Identify which cell holds the provided text, then report its (x, y) central coordinate. 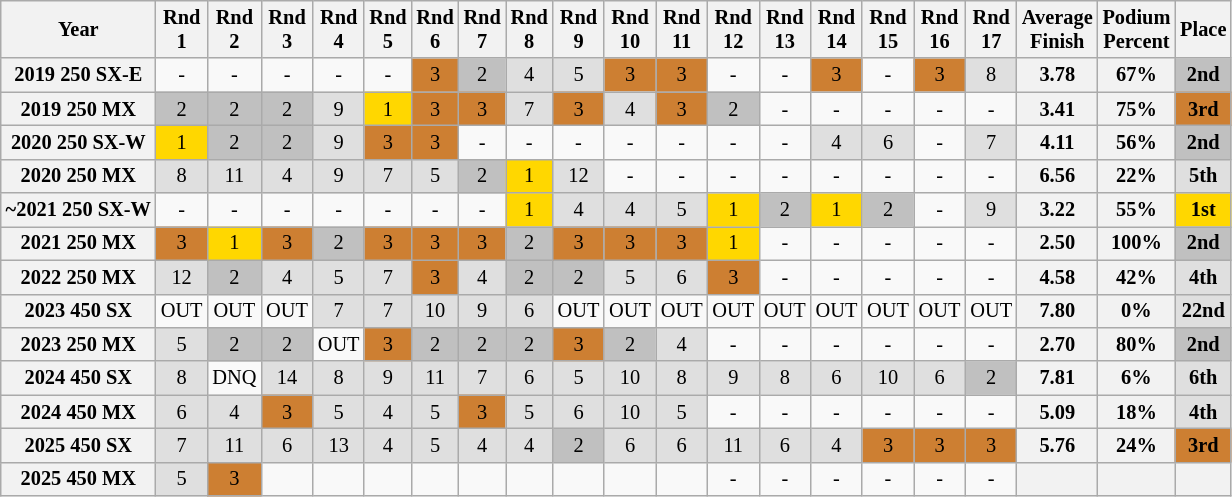
56% (1137, 142)
2023 250 MX (78, 344)
0% (1137, 311)
2021 250 MX (78, 243)
Rnd9 (579, 29)
Rnd6 (434, 29)
Rnd2 (234, 29)
2025 450 MX (78, 479)
2024 450 MX (78, 412)
6th (1203, 378)
3.22 (1058, 210)
AverageFinish (1058, 29)
55% (1137, 210)
22nd (1203, 311)
2025 450 SX (78, 445)
42% (1137, 277)
Rnd5 (388, 29)
Rnd1 (182, 29)
1st (1203, 210)
PodiumPercent (1137, 29)
Rnd4 (339, 29)
2020 250 MX (78, 176)
2.70 (1058, 344)
2019 250 MX (78, 109)
2019 250 SX-E (78, 75)
Rnd17 (991, 29)
2024 450 SX (78, 378)
4.58 (1058, 277)
Rnd13 (785, 29)
24% (1137, 445)
3.78 (1058, 75)
2022 250 MX (78, 277)
22% (1137, 176)
7.81 (1058, 378)
2023 450 SX (78, 311)
Year (78, 29)
67% (1137, 75)
2020 250 SX-W (78, 142)
Rnd15 (888, 29)
100% (1137, 243)
~2021 250 SX-W (78, 210)
75% (1137, 109)
Rnd8 (530, 29)
6% (1137, 378)
Rnd16 (940, 29)
18% (1137, 412)
Rnd11 (682, 29)
DNQ (234, 378)
Rnd14 (837, 29)
3.41 (1058, 109)
5th (1203, 176)
5.76 (1058, 445)
6.56 (1058, 176)
5.09 (1058, 412)
7.80 (1058, 311)
Rnd7 (482, 29)
Rnd3 (287, 29)
14 (287, 378)
Rnd10 (630, 29)
4.11 (1058, 142)
2.50 (1058, 243)
Place (1203, 29)
80% (1137, 344)
13 (339, 445)
Rnd12 (733, 29)
